From the cell containing the given text, extract its center point as (x, y) coordinate. 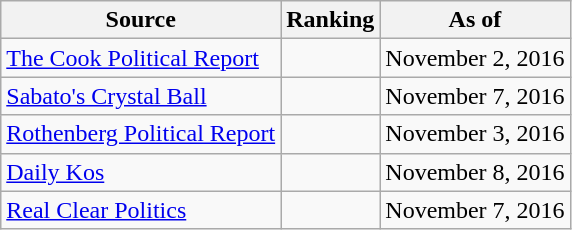
The Cook Political Report (141, 58)
As of (475, 20)
Sabato's Crystal Ball (141, 96)
Rothenberg Political Report (141, 134)
November 2, 2016 (475, 58)
Real Clear Politics (141, 210)
Daily Kos (141, 172)
November 8, 2016 (475, 172)
Ranking (330, 20)
November 3, 2016 (475, 134)
Source (141, 20)
